Scan for the cell matching the given text and deliver its (x, y) coordinate at center. 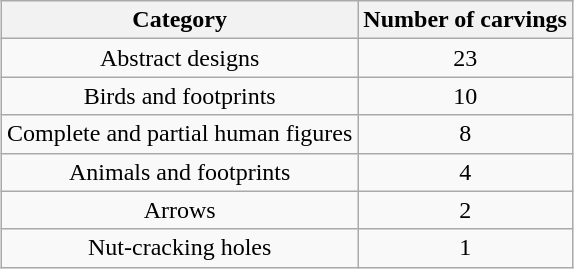
Complete and partial human figures (180, 134)
Number of carvings (466, 20)
Abstract designs (180, 58)
Birds and footprints (180, 96)
1 (466, 248)
2 (466, 210)
10 (466, 96)
4 (466, 172)
Animals and footprints (180, 172)
Category (180, 20)
8 (466, 134)
Arrows (180, 210)
Nut-cracking holes (180, 248)
23 (466, 58)
